Locate the cell with the specified text and output its [x, y] center coordinate. 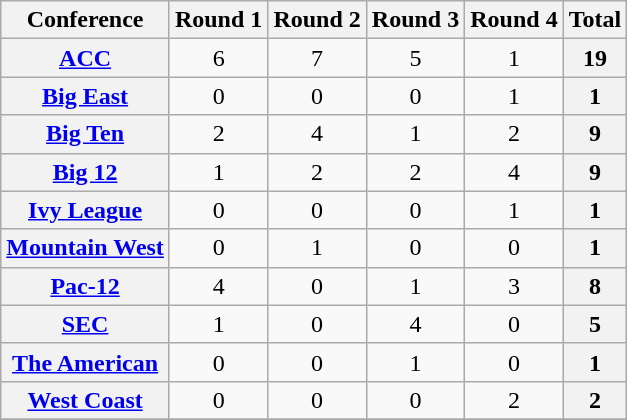
West Coast [86, 400]
The American [86, 362]
Total [595, 20]
ACC [86, 58]
Mountain West [86, 248]
SEC [86, 324]
Conference [86, 20]
Big 12 [86, 172]
Big East [86, 96]
Round 3 [415, 20]
Pac-12 [86, 286]
Round 4 [514, 20]
3 [514, 286]
6 [218, 58]
Round 2 [317, 20]
Big Ten [86, 134]
Round 1 [218, 20]
7 [317, 58]
Ivy League [86, 210]
8 [595, 286]
19 [595, 58]
